Find where the given text appears and provide that cell's center as [X, Y] coordinate. 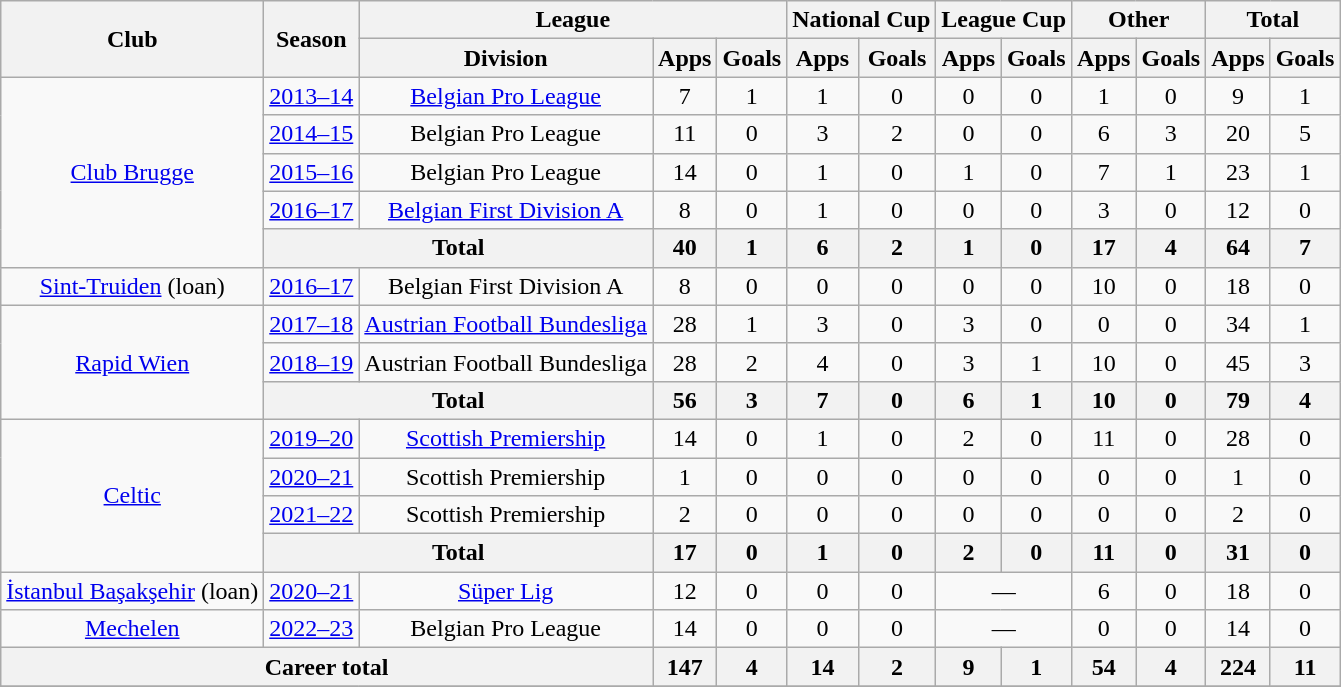
Celtic [132, 495]
5 [1305, 134]
224 [1238, 667]
2013–14 [312, 96]
Club Brugge [132, 172]
2019–20 [312, 438]
34 [1238, 324]
147 [685, 667]
64 [1238, 248]
2017–18 [312, 324]
Season [312, 39]
2015–16 [312, 172]
2014–15 [312, 134]
National Cup [862, 20]
İstanbul Başakşehir (loan) [132, 591]
Club [132, 39]
79 [1238, 400]
Süper Lig [506, 591]
Other [1139, 20]
Division [506, 58]
League Cup [1004, 20]
56 [685, 400]
2021–22 [312, 515]
2018–19 [312, 362]
2022–23 [312, 629]
Rapid Wien [132, 362]
40 [685, 248]
Career total [327, 667]
Mechelen [132, 629]
45 [1238, 362]
54 [1104, 667]
Sint-Truiden (loan) [132, 286]
League [573, 20]
23 [1238, 172]
31 [1238, 553]
20 [1238, 134]
